From the cell containing the given text, extract its center point as [x, y] coordinate. 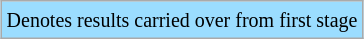
Denotes results carried over from first stage [182, 20]
